For the text-containing cell, return its midpoint in (X, Y) coordinate format. 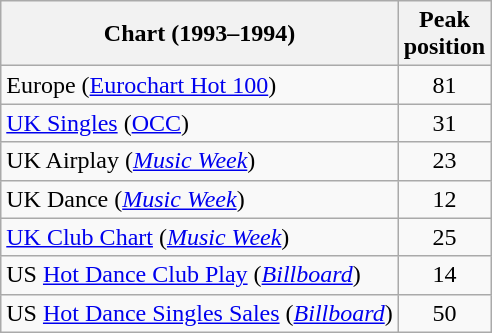
50 (444, 313)
81 (444, 85)
US Hot Dance Club Play (Billboard) (200, 275)
Chart (1993–1994) (200, 34)
Peakposition (444, 34)
12 (444, 199)
31 (444, 123)
UK Airplay (Music Week) (200, 161)
UK Singles (OCC) (200, 123)
Europe (Eurochart Hot 100) (200, 85)
25 (444, 237)
UK Club Chart (Music Week) (200, 237)
23 (444, 161)
UK Dance (Music Week) (200, 199)
US Hot Dance Singles Sales (Billboard) (200, 313)
14 (444, 275)
